For the text-containing cell, return its midpoint in [X, Y] coordinate format. 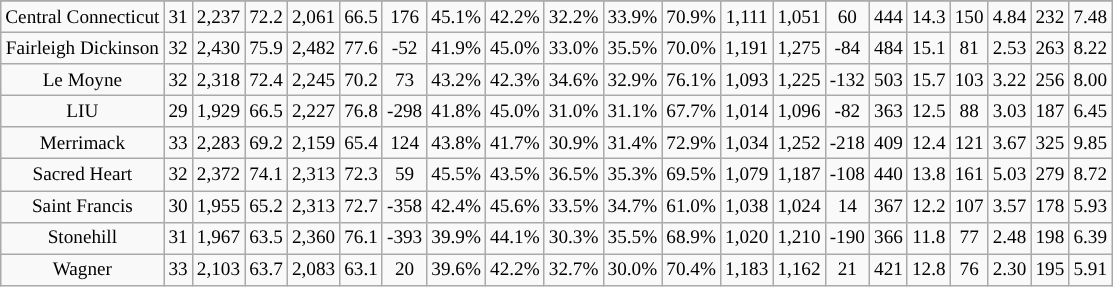
12.2 [928, 206]
9.85 [1090, 143]
13.8 [928, 175]
279 [1050, 175]
150 [969, 17]
1,252 [799, 143]
12.8 [928, 270]
3.03 [1010, 111]
1,210 [799, 238]
77 [969, 238]
30.9% [574, 143]
8.22 [1090, 48]
2,245 [313, 80]
65.2 [266, 206]
42.4% [456, 206]
32.2% [574, 17]
69.2 [266, 143]
63.7 [266, 270]
45.6% [516, 206]
7.48 [1090, 17]
74.1 [266, 175]
2.30 [1010, 270]
41.9% [456, 48]
-82 [847, 111]
45.1% [456, 17]
2,283 [218, 143]
103 [969, 80]
2,372 [218, 175]
187 [1050, 111]
39.6% [456, 270]
72.9% [692, 143]
41.7% [516, 143]
76 [969, 270]
12.4 [928, 143]
4.84 [1010, 17]
1,096 [799, 111]
72.2 [266, 17]
121 [969, 143]
2,430 [218, 48]
198 [1050, 238]
1,183 [746, 270]
503 [888, 80]
107 [969, 206]
-358 [404, 206]
195 [1050, 270]
30.3% [574, 238]
2,103 [218, 270]
-52 [404, 48]
1,024 [799, 206]
33.9% [632, 17]
70.9% [692, 17]
Stonehill [82, 238]
409 [888, 143]
60 [847, 17]
232 [1050, 17]
88 [969, 111]
Wagner [82, 270]
2,318 [218, 80]
1,225 [799, 80]
-393 [404, 238]
72.7 [362, 206]
1,967 [218, 238]
69.5% [692, 175]
421 [888, 270]
65.4 [362, 143]
21 [847, 270]
Fairleigh Dickinson [82, 48]
43.8% [456, 143]
72.4 [266, 80]
76.1% [692, 80]
31.4% [632, 143]
68.9% [692, 238]
1,038 [746, 206]
67.7% [692, 111]
70.2 [362, 80]
2,061 [313, 17]
77.6 [362, 48]
15.7 [928, 80]
2.53 [1010, 48]
1,111 [746, 17]
72.3 [362, 175]
1,093 [746, 80]
33.5% [574, 206]
43.5% [516, 175]
12.5 [928, 111]
2,083 [313, 270]
75.9 [266, 48]
3.57 [1010, 206]
1,955 [218, 206]
14 [847, 206]
3.22 [1010, 80]
1,051 [799, 17]
45.5% [456, 175]
Le Moyne [82, 80]
Merrimack [82, 143]
32.7% [574, 270]
1,275 [799, 48]
-84 [847, 48]
76.1 [362, 238]
176 [404, 17]
70.0% [692, 48]
73 [404, 80]
363 [888, 111]
39.9% [456, 238]
366 [888, 238]
-108 [847, 175]
30.0% [632, 270]
Sacred Heart [82, 175]
-132 [847, 80]
1,020 [746, 238]
444 [888, 17]
2,237 [218, 17]
34.7% [632, 206]
256 [1050, 80]
1,014 [746, 111]
34.6% [574, 80]
35.3% [632, 175]
30 [178, 206]
1,929 [218, 111]
70.4% [692, 270]
1,191 [746, 48]
20 [404, 270]
63.1 [362, 270]
440 [888, 175]
2,482 [313, 48]
31.1% [632, 111]
41.8% [456, 111]
Central Connecticut [82, 17]
1,079 [746, 175]
33.0% [574, 48]
5.03 [1010, 175]
15.1 [928, 48]
59 [404, 175]
5.93 [1090, 206]
29 [178, 111]
178 [1050, 206]
-298 [404, 111]
6.45 [1090, 111]
32.9% [632, 80]
76.8 [362, 111]
367 [888, 206]
2,159 [313, 143]
1,034 [746, 143]
2,360 [313, 238]
81 [969, 48]
484 [888, 48]
-190 [847, 238]
8.00 [1090, 80]
2,227 [313, 111]
63.5 [266, 238]
11.8 [928, 238]
31.0% [574, 111]
5.91 [1090, 270]
161 [969, 175]
43.2% [456, 80]
36.5% [574, 175]
61.0% [692, 206]
124 [404, 143]
2.48 [1010, 238]
LIU [82, 111]
Saint Francis [82, 206]
325 [1050, 143]
263 [1050, 48]
42.3% [516, 80]
3.67 [1010, 143]
44.1% [516, 238]
14.3 [928, 17]
6.39 [1090, 238]
1,187 [799, 175]
8.72 [1090, 175]
-218 [847, 143]
1,162 [799, 270]
